Output the [X, Y] coordinate of the center of the cell containing the given text.  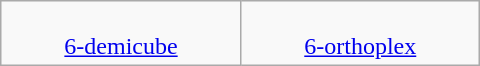
6-demicube [122, 34]
6-orthoplex [360, 34]
